Return the (X, Y) coordinate for the center point of the cell that contains the specified text.  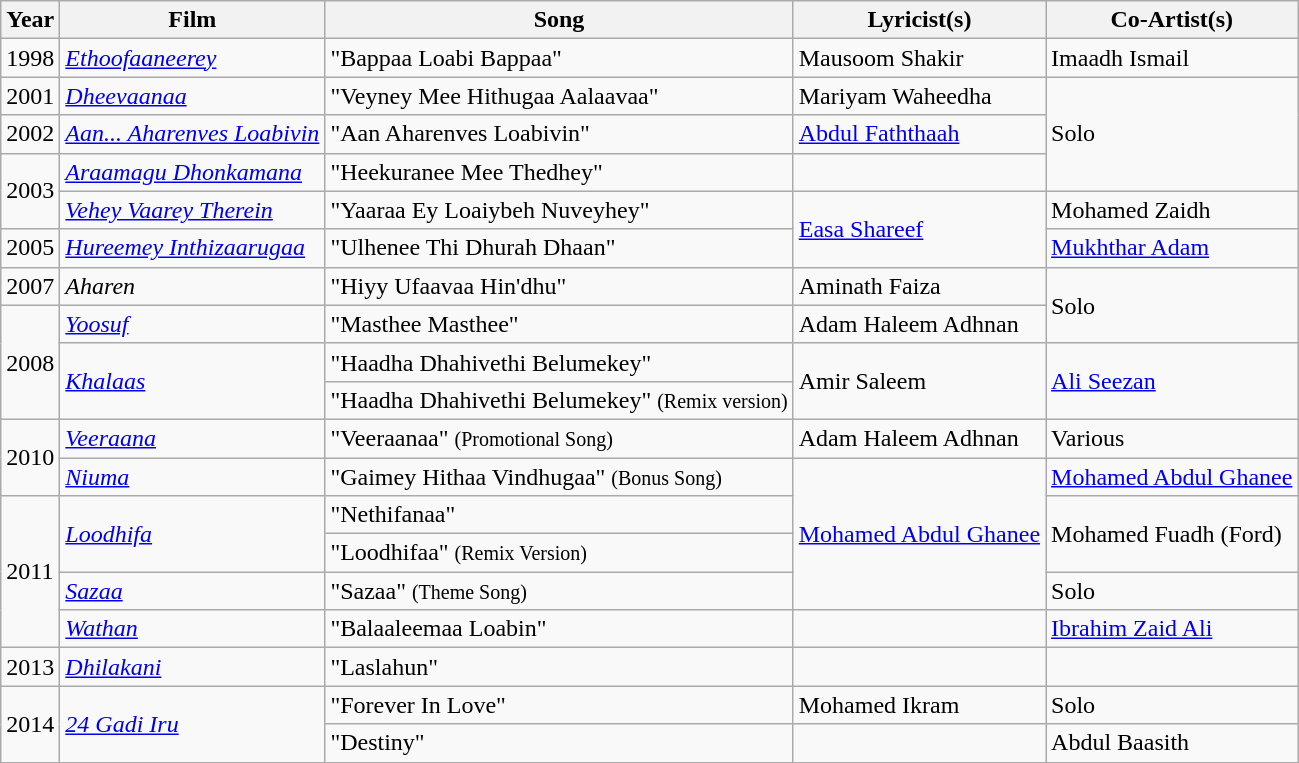
"Aan Aharenves Loabivin" (559, 134)
Song (559, 20)
Ali Seezan (1172, 381)
Lyricist(s) (919, 20)
2010 (30, 457)
"Laslahun" (559, 667)
"Sazaa" (Theme Song) (559, 591)
Vehey Vaarey Therein (192, 210)
"Loodhifaa" (Remix Version) (559, 553)
2013 (30, 667)
Dheevaanaa (192, 96)
"Bappaa Loabi Bappaa" (559, 58)
"Haadha Dhahivethi Belumekey" (Remix version) (559, 400)
Co-Artist(s) (1172, 20)
Dhilakani (192, 667)
Abdul Faththaah (919, 134)
"Haadha Dhahivethi Belumekey" (559, 362)
Year (30, 20)
Mausoom Shakir (919, 58)
Easa Shareef (919, 229)
Abdul Baasith (1172, 743)
2014 (30, 724)
2002 (30, 134)
"Veyney Mee Hithugaa Aalaavaa" (559, 96)
"Ulhenee Thi Dhurah Dhaan" (559, 248)
"Forever In Love" (559, 705)
Hureemey Inthizaarugaa (192, 248)
Aminath Faiza (919, 286)
Sazaa (192, 591)
Wathan (192, 629)
2003 (30, 191)
2007 (30, 286)
Loodhifa (192, 534)
"Heekuranee Mee Thedhey" (559, 172)
"Hiyy Ufaavaa Hin'dhu" (559, 286)
Mohamed Ikram (919, 705)
Ethoofaaneerey (192, 58)
24 Gadi Iru (192, 724)
Aan... Aharenves Loabivin (192, 134)
1998 (30, 58)
"Veeraanaa" (Promotional Song) (559, 438)
Film (192, 20)
2005 (30, 248)
Aharen (192, 286)
"Destiny" (559, 743)
Veeraana (192, 438)
"Yaaraa Ey Loaiybeh Nuveyhey" (559, 210)
Niuma (192, 477)
2001 (30, 96)
"Nethifanaa" (559, 515)
Ibrahim Zaid Ali (1172, 629)
"Balaaleemaa Loabin" (559, 629)
Mariyam Waheedha (919, 96)
2011 (30, 572)
Khalaas (192, 381)
2008 (30, 362)
Mohamed Zaidh (1172, 210)
Various (1172, 438)
Mukhthar Adam (1172, 248)
"Masthee Masthee" (559, 324)
Imaadh Ismail (1172, 58)
Araamagu Dhonkamana (192, 172)
Yoosuf (192, 324)
Mohamed Fuadh (Ford) (1172, 534)
"Gaimey Hithaa Vindhugaa" (Bonus Song) (559, 477)
Amir Saleem (919, 381)
